Determine the (X, Y) coordinate at the center of the cell enclosing the given text.  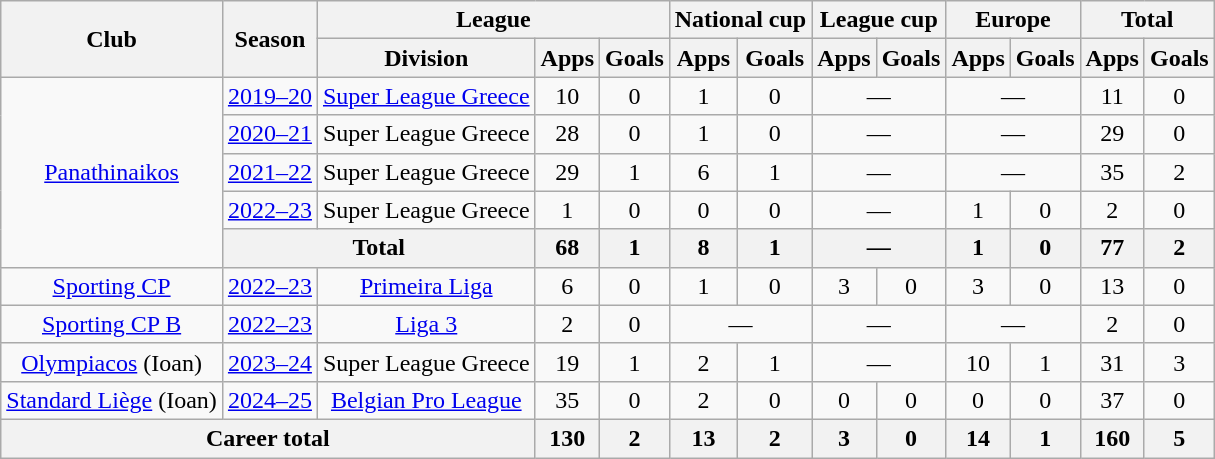
Club (112, 39)
Liga 3 (426, 324)
Primeira Liga (426, 286)
2021–22 (270, 172)
Division (426, 58)
19 (567, 362)
Belgian Pro League (426, 400)
160 (1112, 438)
8 (703, 248)
130 (567, 438)
31 (1112, 362)
37 (1112, 400)
2023–24 (270, 362)
Europe (1013, 20)
2019–20 (270, 96)
League (493, 20)
11 (1112, 96)
77 (1112, 248)
68 (567, 248)
5 (1179, 438)
Olympiacos (Ioan) (112, 362)
Standard Liège (Ioan) (112, 400)
Season (270, 39)
14 (978, 438)
Sporting CP B (112, 324)
Sporting CP (112, 286)
2020–21 (270, 134)
28 (567, 134)
National cup (740, 20)
Panathinaikos (112, 172)
League cup (879, 20)
2024–25 (270, 400)
Career total (268, 438)
